Capture the cell that displays the provided text and extract its (X, Y) central coordinate. 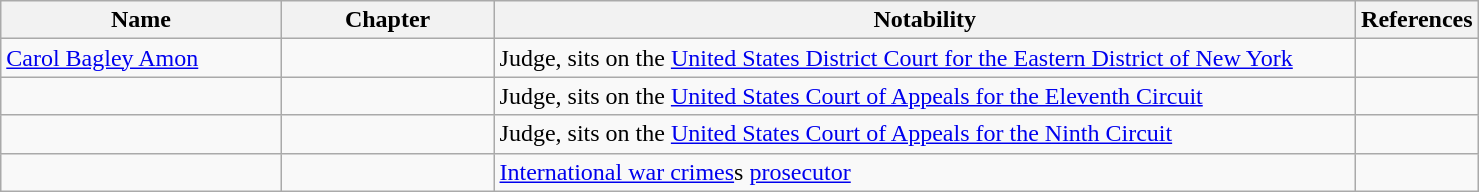
Judge, sits on the United States Court of Appeals for the Ninth Circuit (925, 134)
Notability (925, 20)
International war crimess prosecutor (925, 172)
Judge, sits on the United States District Court for the Eastern District of New York (925, 58)
Carol Bagley Amon (141, 58)
References (1418, 20)
Chapter (388, 20)
Judge, sits on the United States Court of Appeals for the Eleventh Circuit (925, 96)
Name (141, 20)
